Return [X, Y] of the center of cell containing provided text 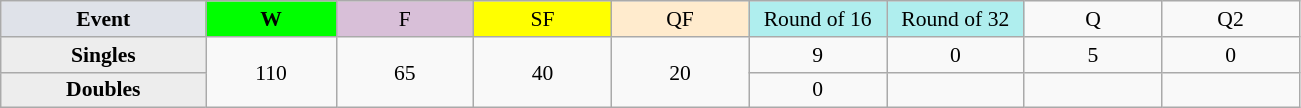
40 [543, 72]
20 [680, 72]
Round of 32 [955, 19]
Doubles [104, 90]
SF [543, 19]
5 [1093, 55]
65 [405, 72]
9 [818, 55]
Round of 16 [818, 19]
W [271, 19]
Singles [104, 55]
Q [1093, 19]
Event [104, 19]
Q2 [1231, 19]
F [405, 19]
110 [271, 72]
QF [680, 19]
